From the cell containing the given text, extract its center point as (X, Y) coordinate. 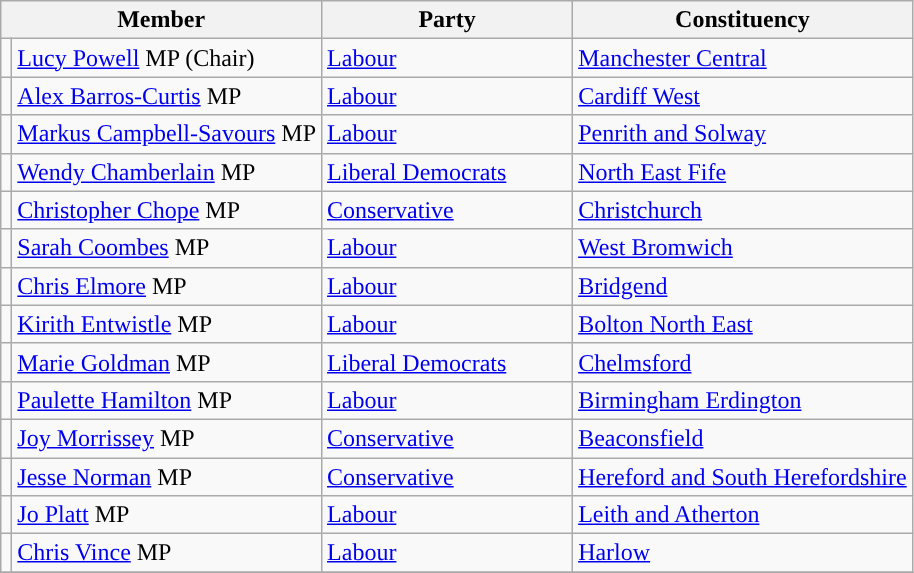
Kirith Entwistle MP (167, 324)
Chris Elmore MP (167, 286)
Marie Goldman MP (167, 362)
Christchurch (743, 210)
Alex Barros-Curtis MP (167, 96)
Cardiff West (743, 96)
Bridgend (743, 286)
Birmingham Erdington (743, 400)
Jo Platt MP (167, 515)
Sarah Coombes MP (167, 248)
Joy Morrissey MP (167, 438)
Chris Vince MP (167, 553)
Harlow (743, 553)
Jesse Norman MP (167, 477)
Penrith and Solway (743, 134)
Paulette Hamilton MP (167, 400)
Hereford and South Herefordshire (743, 477)
Markus Campbell-Savours MP (167, 134)
North East Fife (743, 172)
Wendy Chamberlain MP (167, 172)
Constituency (743, 20)
Beaconsfield (743, 438)
Lucy Powell MP (Chair) (167, 58)
Bolton North East (743, 324)
Member (162, 20)
Leith and Atherton (743, 515)
Manchester Central (743, 58)
Chelmsford (743, 362)
West Bromwich (743, 248)
Party (448, 20)
Christopher Chope MP (167, 210)
